Pinpoint the cell where the given text exists, returning its (x, y) midpoint coordinate. 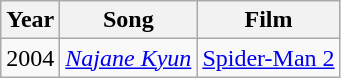
Year (30, 20)
2004 (30, 58)
Najane Kyun (128, 58)
Spider-Man 2 (268, 58)
Film (268, 20)
Song (128, 20)
